Return the (x, y) coordinate for the center point of the cell that contains the specified text.  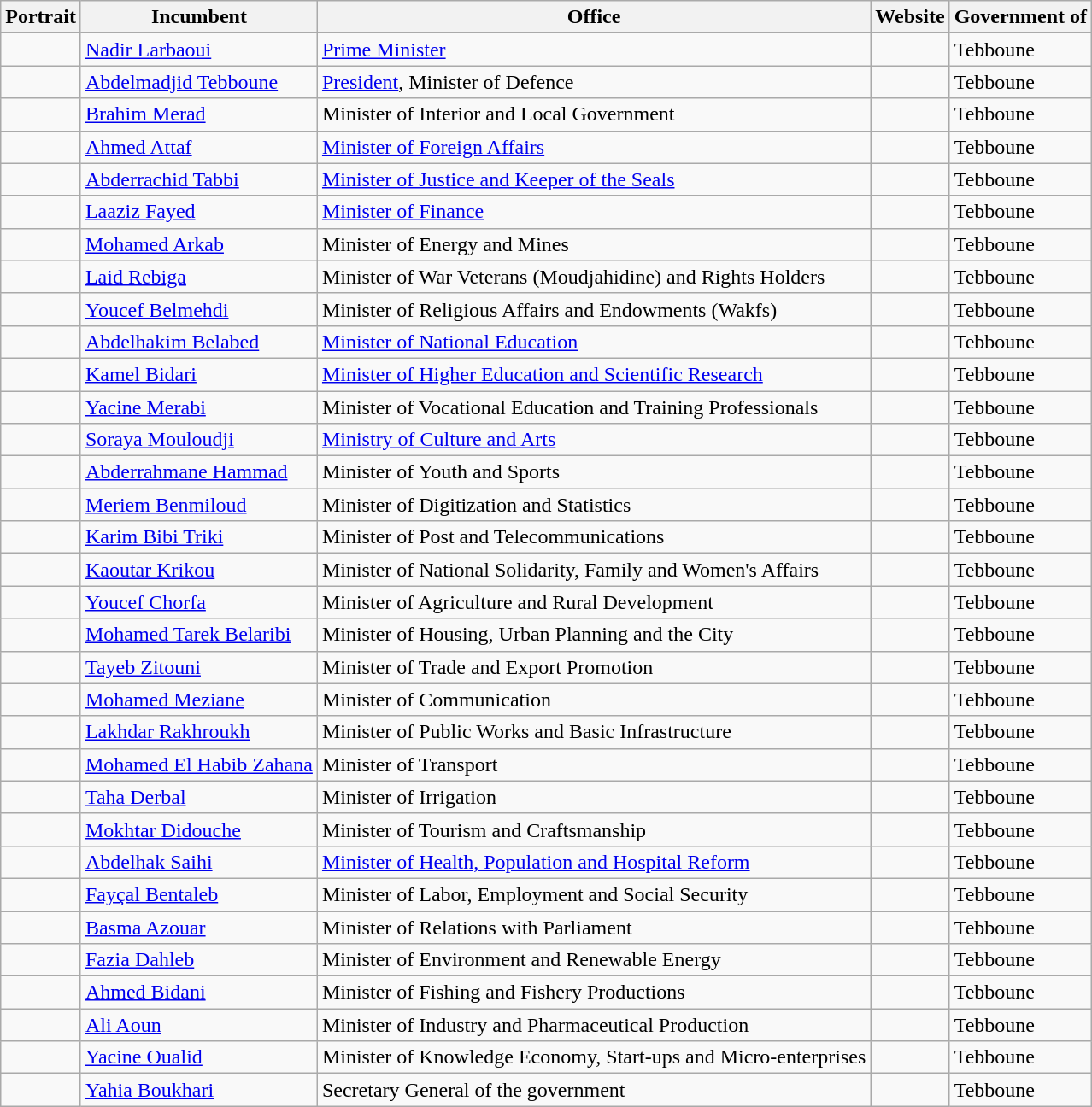
Minister of Foreign Affairs (593, 147)
Minister of Trade and Export Promotion (593, 667)
Minister of Higher Education and Scientific Research (593, 374)
Ahmed Bidani (198, 993)
Minister of Fishing and Fishery Productions (593, 993)
Soraya Mouloudji (198, 440)
Laid Rebiga (198, 277)
Minister of Housing, Urban Planning and the City (593, 635)
Nadir Larbaoui (198, 50)
Minister of Digitization and Statistics (593, 505)
Tayeb Zitouni (198, 667)
Yahia Boukhari (198, 1090)
Meriem Benmiloud (198, 505)
Minister of National Solidarity, Family and Women's Affairs (593, 570)
Youcef Chorfa (198, 602)
Youcef Belmehdi (198, 309)
Mohamed Meziane (198, 700)
Abdelhak Saihi (198, 862)
Mokhtar Didouche (198, 829)
Secretary General of the government (593, 1090)
Minister of Irrigation (593, 797)
Abderrahmane Hammad (198, 472)
Abderrachid Tabbi (198, 179)
Ministry of Culture and Arts (593, 440)
Abdelmadjid Tebboune (198, 82)
Laaziz Fayed (198, 212)
Karim Bibi Triki (198, 537)
Office (593, 17)
Minister of National Education (593, 342)
Minister of Religious Affairs and Endowments (Wakfs) (593, 309)
Portrait (41, 17)
Minister of Justice and Keeper of the Seals (593, 179)
Brahim Merad (198, 114)
Government of (1020, 17)
Minister of Tourism and Craftsmanship (593, 829)
Prime Minister (593, 50)
Minister of War Veterans (Moudjahidine) and Rights Holders (593, 277)
Lakhdar Rakhroukh (198, 732)
Website (910, 17)
Minister of Energy and Mines (593, 244)
Minister of Industry and Pharmaceutical Production (593, 1025)
Mohamed Arkab (198, 244)
Incumbent (198, 17)
President, Minister of Defence (593, 82)
Basma Azouar (198, 927)
Minister of Public Works and Basic Infrastructure (593, 732)
Minister of Interior and Local Government (593, 114)
Kaoutar Krikou (198, 570)
Kamel Bidari (198, 374)
Minister of Knowledge Economy, Start-ups and Micro-enterprises (593, 1057)
Minister of Relations with Parliament (593, 927)
Minister of Finance (593, 212)
Minister of Agriculture and Rural Development (593, 602)
Minister of Environment and Renewable Energy (593, 960)
Minister of Labor, Employment and Social Security (593, 894)
Minister of Communication (593, 700)
Minister of Youth and Sports (593, 472)
Yacine Merabi (198, 407)
Abdelhakim Belabed (198, 342)
Fayçal Bentaleb (198, 894)
Minister of Post and Telecommunications (593, 537)
Ahmed Attaf (198, 147)
Yacine Oualid (198, 1057)
Mohamed Tarek Belaribi (198, 635)
Fazia Dahleb (198, 960)
Mohamed El Habib Zahana (198, 764)
Minister of Vocational Education and Training Professionals (593, 407)
Taha Derbal (198, 797)
Ali Aoun (198, 1025)
Minister of Transport (593, 764)
Minister of Health, Population and Hospital Reform (593, 862)
